Detect which cell encompasses the target text, then output its (X, Y) center coordinate. 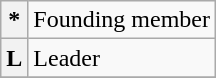
* (14, 20)
Leader (122, 58)
Founding member (122, 20)
L (14, 58)
